Output the [x, y] coordinate of the center of the cell containing the given text.  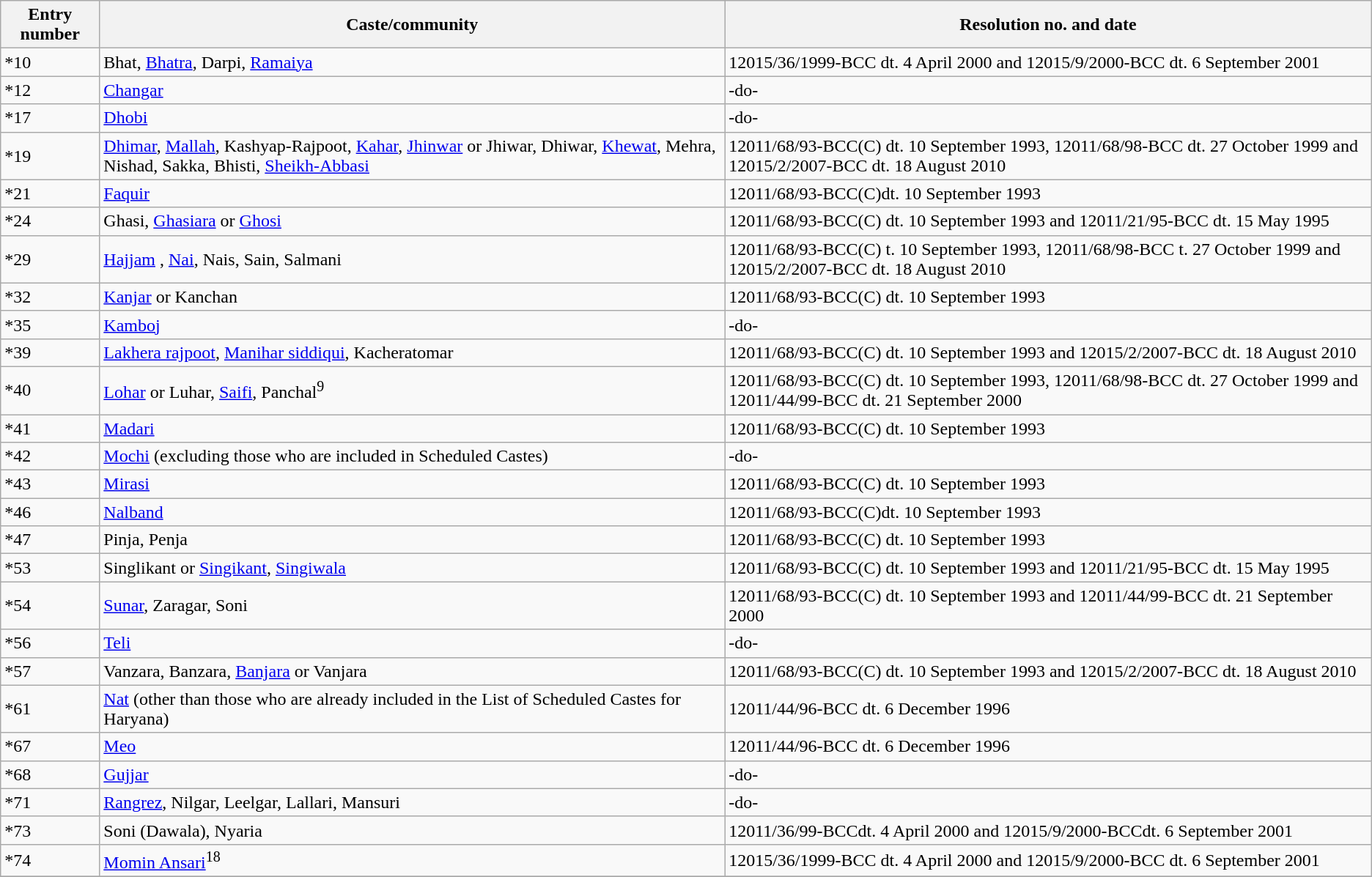
*41 [50, 429]
*17 [50, 118]
*43 [50, 484]
Madari [412, 429]
Lohar or Luhar, Saifi, Panchal9 [412, 390]
Nat (other than those who are already included in the List of Scheduled Castes for Haryana) [412, 709]
Dhobi [412, 118]
*67 [50, 747]
*68 [50, 774]
*61 [50, 709]
*54 [50, 605]
*46 [50, 512]
*57 [50, 671]
Mochi (excluding those who are included in Scheduled Castes) [412, 456]
Vanzara, Banzara, Banjara or Vanjara [412, 671]
Sunar, Zaragar, Soni [412, 605]
Faquir [412, 193]
Kanjar or Kanchan [412, 297]
12011/68/93-BCC(C) dt. 10 September 1993, 12011/68/98-BCC dt. 27 October 1999 and 12011/44/99-BCC dt. 21 September 2000 [1048, 390]
Hajjam , Nai, Nais, Sain, Salmani [412, 259]
*74 [50, 860]
*32 [50, 297]
Momin Ansari18 [412, 860]
*35 [50, 325]
Singlikant or Singikant, Singiwala [412, 568]
*39 [50, 352]
Dhimar, Mallah, Kashyap-Rajpoot, Kahar, Jhinwar or Jhiwar, Dhiwar, Khewat, Mehra, Nishad, Sakka, Bhisti, Sheikh-Abbasi [412, 155]
*71 [50, 802]
Lakhera rajpoot, Manihar siddiqui, Kacheratomar [412, 352]
*24 [50, 221]
*40 [50, 390]
Caste/community [412, 25]
Ghasi, Ghasiara or Ghosi [412, 221]
12011/68/93-BCC(C) dt. 10 September 1993, 12011/68/98-BCC dt. 27 October 1999 and 12015/2/2007-BCC dt. 18 August 2010 [1048, 155]
*42 [50, 456]
*12 [50, 90]
Changar [412, 90]
*10 [50, 62]
*73 [50, 830]
Kamboj [412, 325]
Entry number [50, 25]
Bhat, Bhatra, Darpi, Ramaiya [412, 62]
Mirasi [412, 484]
Gujjar [412, 774]
12011/68/93-BCC(C) dt. 10 September 1993 and 12011/44/99-BCC dt. 21 September 2000 [1048, 605]
Soni (Dawala), Nyaria [412, 830]
12011/36/99-BCCdt. 4 April 2000 and 12015/9/2000-BCCdt. 6 September 2001 [1048, 830]
Meo [412, 747]
*47 [50, 540]
*29 [50, 259]
Rangrez, Nilgar, Leelgar, Lallari, Mansuri [412, 802]
Teli [412, 643]
*56 [50, 643]
12011/68/93-BCC(C) t. 10 September 1993, 12011/68/98-BCC t. 27 October 1999 and 12015/2/2007-BCC dt. 18 August 2010 [1048, 259]
*19 [50, 155]
Nalband [412, 512]
*21 [50, 193]
Resolution no. and date [1048, 25]
Pinja, Penja [412, 540]
*53 [50, 568]
